Detect which cell encompasses the target text, then output its (x, y) center coordinate. 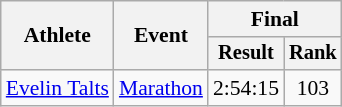
Final (275, 19)
Event (161, 36)
2:54:15 (246, 88)
Rank (313, 54)
Result (246, 54)
103 (313, 88)
Evelin Talts (58, 88)
Athlete (58, 36)
Marathon (161, 88)
